Locate the cell with the specified text and output its (X, Y) center coordinate. 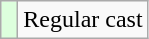
Regular cast (83, 20)
